Pinpoint the cell where the given text exists, returning its (X, Y) midpoint coordinate. 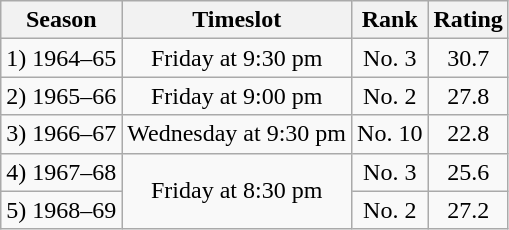
30.7 (468, 58)
Rank (390, 20)
Friday at 8:30 pm (237, 191)
Friday at 9:00 pm (237, 96)
Friday at 9:30 pm (237, 58)
4) 1967–68 (62, 172)
3) 1966–67 (62, 134)
Timeslot (237, 20)
Wednesday at 9:30 pm (237, 134)
Rating (468, 20)
1) 1964–65 (62, 58)
5) 1968–69 (62, 210)
22.8 (468, 134)
No. 10 (390, 134)
27.2 (468, 210)
27.8 (468, 96)
25.6 (468, 172)
Season (62, 20)
2) 1965–66 (62, 96)
